From the cell containing the given text, extract its center point as [x, y] coordinate. 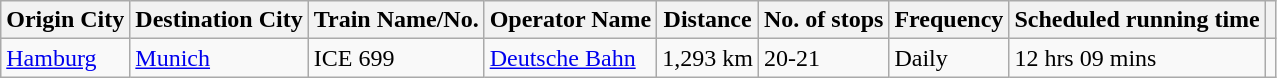
Munich [219, 58]
Origin City [66, 20]
12 hrs 09 mins [1137, 58]
Operator Name [570, 20]
ICE 699 [396, 58]
Daily [949, 58]
Destination City [219, 20]
Scheduled running time [1137, 20]
Distance [708, 20]
Frequency [949, 20]
1,293 km [708, 58]
Train Name/No. [396, 20]
Hamburg [66, 58]
No. of stops [823, 20]
20-21 [823, 58]
Deutsche Bahn [570, 58]
